Output the (x, y) coordinate of the center of the cell containing the given text.  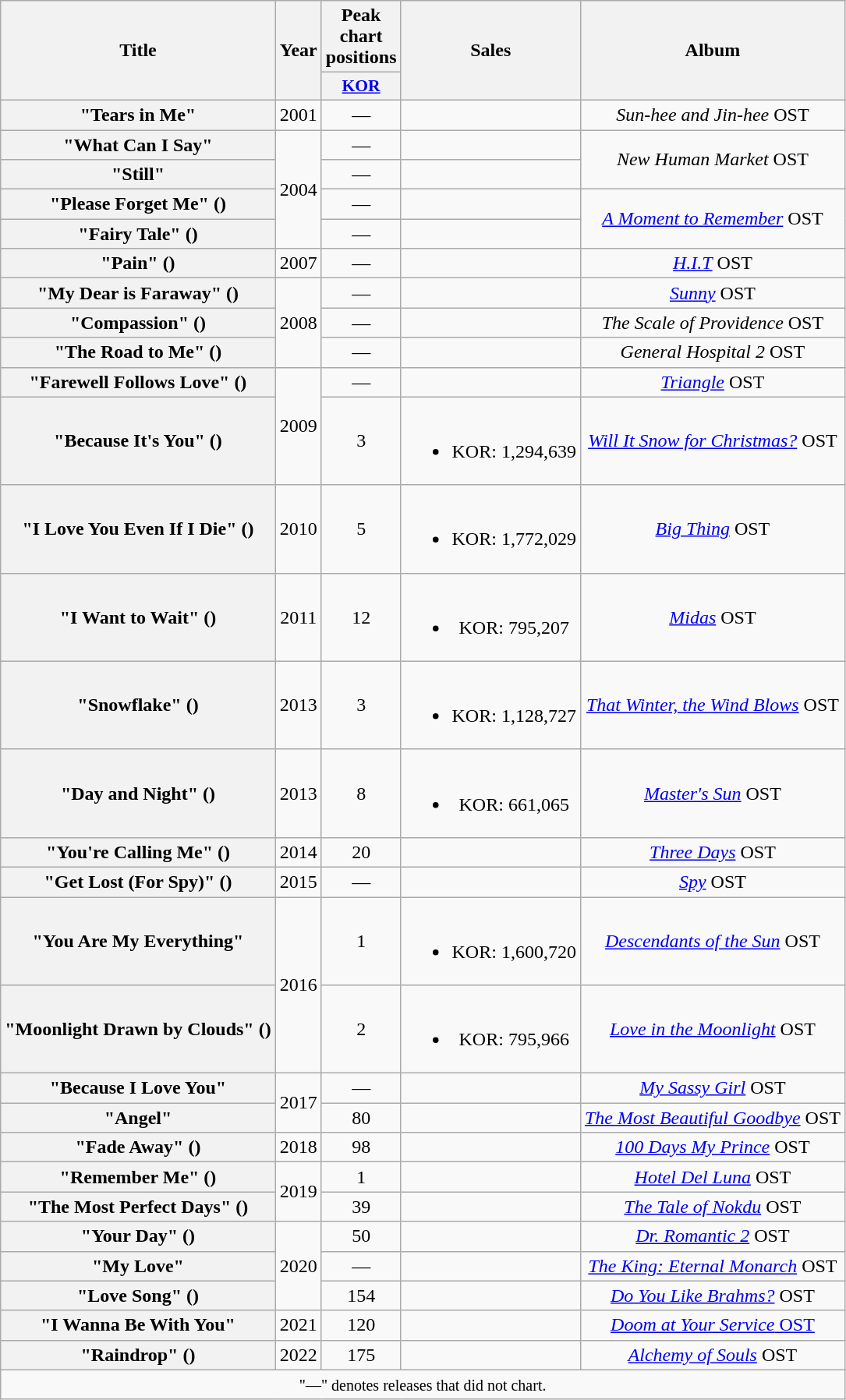
"Farewell Follows Love" () (138, 382)
KOR: 661,065 (490, 794)
"I Want to Wait" () (138, 617)
KOR: 1,600,720 (490, 940)
Doom at Your Service OST (713, 1325)
"Get Lost (For Spy)" () (138, 882)
The Most Beautiful Goodbye OST (713, 1118)
12 (361, 617)
My Sassy Girl OST (713, 1088)
Three Days OST (713, 852)
"I Love You Even If I Die" () (138, 529)
KOR (361, 87)
"The Most Perfect Days" () (138, 1207)
Dr. Romantic 2 OST (713, 1236)
Spy OST (713, 882)
2007 (298, 263)
2018 (298, 1147)
"My Dear is Faraway" () (138, 293)
Album (713, 51)
2014 (298, 852)
"You Are My Everything" (138, 940)
Triangle OST (713, 382)
"Because It's You" () (138, 441)
"Because I Love You" (138, 1088)
Title (138, 51)
2011 (298, 617)
"Angel" (138, 1118)
That Winter, the Wind Blows OST (713, 705)
100 Days My Prince OST (713, 1147)
"Still" (138, 175)
"—" denotes releases that did not chart. (423, 1384)
"Moonlight Drawn by Clouds" () (138, 1029)
50 (361, 1236)
2001 (298, 115)
175 (361, 1355)
"Remember Me" () (138, 1177)
Sales (490, 51)
"Snowflake" () (138, 705)
H.I.T OST (713, 263)
8 (361, 794)
The King: Eternal Monarch OST (713, 1266)
154 (361, 1296)
2021 (298, 1325)
Master's Sun OST (713, 794)
New Human Market OST (713, 159)
"My Love" (138, 1266)
"Fairy Tale" () (138, 234)
"Tears in Me" (138, 115)
Big Thing OST (713, 529)
2009 (298, 426)
"Love Song" () (138, 1296)
"Please Forget Me" () (138, 204)
2016 (298, 985)
"Compassion" () (138, 323)
Descendants of the Sun OST (713, 940)
KOR: 795,966 (490, 1029)
Year (298, 51)
Love in the Moonlight OST (713, 1029)
2022 (298, 1355)
2019 (298, 1192)
"You're Calling Me" () (138, 852)
2 (361, 1029)
KOR: 1,128,727 (490, 705)
"Raindrop" () (138, 1355)
KOR: 1,772,029 (490, 529)
Do You Like Brahms? OST (713, 1296)
"I Wanna Be With You" (138, 1325)
2015 (298, 882)
The Scale of Providence OST (713, 323)
General Hospital 2 OST (713, 352)
2008 (298, 323)
Sun-hee and Jin-hee OST (713, 115)
"Your Day" () (138, 1236)
2004 (298, 189)
"Day and Night" () (138, 794)
5 (361, 529)
2017 (298, 1103)
"What Can I Say" (138, 144)
Sunny OST (713, 293)
Will It Snow for Christmas? OST (713, 441)
Alchemy of Souls OST (713, 1355)
"The Road to Me" () (138, 352)
Peak chart positions (361, 37)
"Pain" () (138, 263)
Midas OST (713, 617)
A Moment to Remember OST (713, 219)
KOR: 1,294,639 (490, 441)
Hotel Del Luna OST (713, 1177)
The Tale of Nokdu OST (713, 1207)
2020 (298, 1266)
80 (361, 1118)
120 (361, 1325)
KOR: 795,207 (490, 617)
39 (361, 1207)
"Fade Away" () (138, 1147)
2010 (298, 529)
20 (361, 852)
98 (361, 1147)
